Locate the cell with the specified text and output its (x, y) center coordinate. 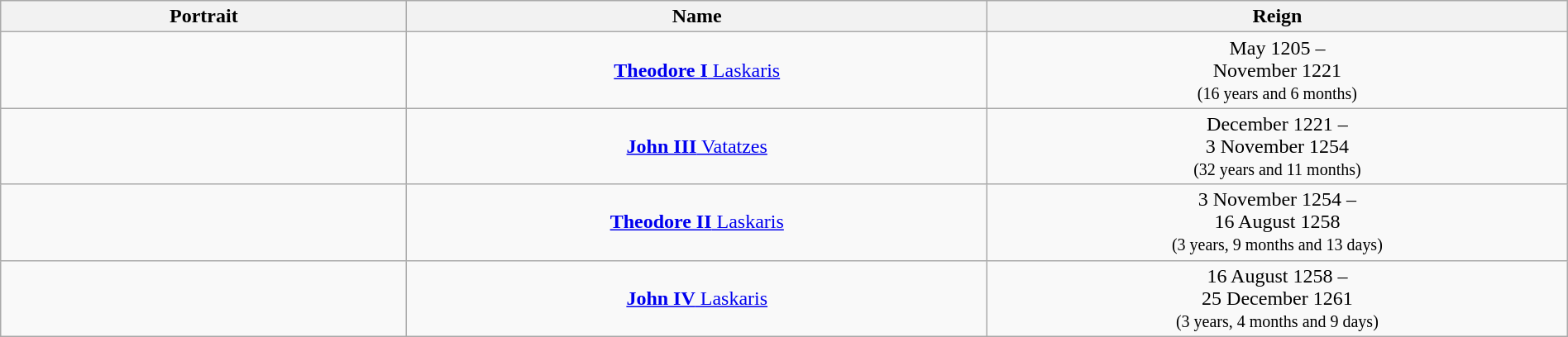
Reign (1278, 17)
16 August 1258 –25 December 1261(3 years, 4 months and 9 days) (1278, 298)
Theodore II Laskaris (697, 222)
December 1221 –3 November 1254(32 years and 11 months) (1278, 146)
3 November 1254 –16 August 1258(3 years, 9 months and 13 days) (1278, 222)
Portrait (203, 17)
Theodore I Laskaris (697, 70)
Name (697, 17)
John IV Laskaris (697, 298)
May 1205 –November 1221(16 years and 6 months) (1278, 70)
John III Vatatzes (697, 146)
